Determine the [X, Y] coordinate at the center of the cell enclosing the given text.  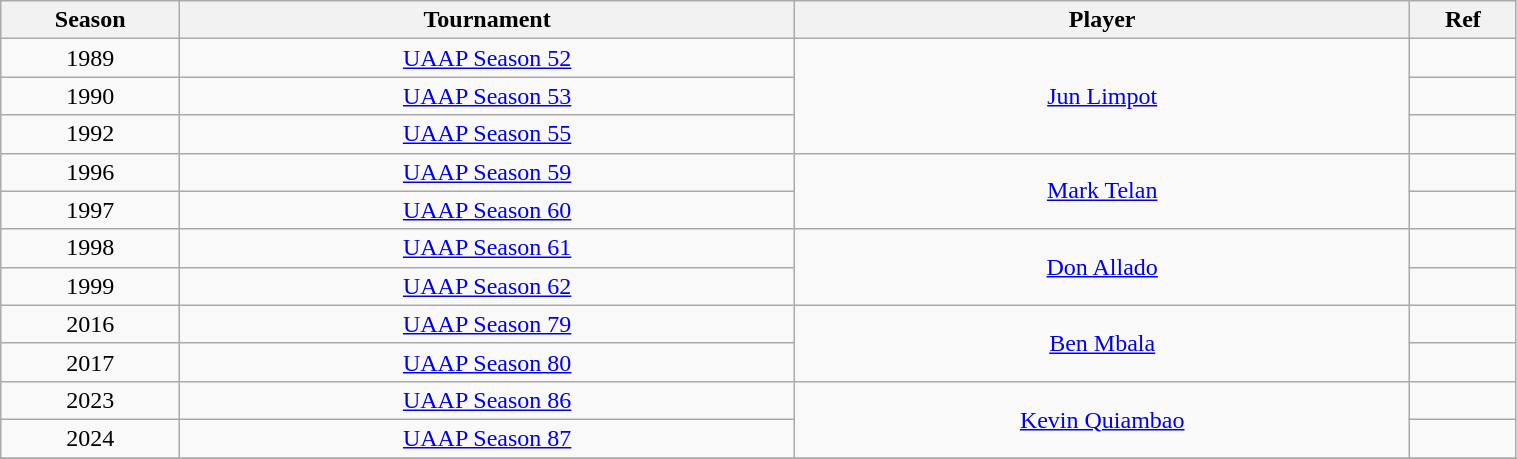
Player [1102, 20]
Tournament [488, 20]
UAAP Season 59 [488, 172]
UAAP Season 55 [488, 134]
Ref [1463, 20]
UAAP Season 62 [488, 286]
UAAP Season 60 [488, 210]
1996 [90, 172]
1997 [90, 210]
UAAP Season 86 [488, 400]
1992 [90, 134]
1989 [90, 58]
2017 [90, 362]
UAAP Season 52 [488, 58]
Jun Limpot [1102, 96]
UAAP Season 53 [488, 96]
Kevin Quiambao [1102, 419]
UAAP Season 80 [488, 362]
Season [90, 20]
UAAP Season 79 [488, 324]
1998 [90, 248]
1990 [90, 96]
2024 [90, 438]
UAAP Season 87 [488, 438]
Don Allado [1102, 267]
2016 [90, 324]
Mark Telan [1102, 191]
UAAP Season 61 [488, 248]
Ben Mbala [1102, 343]
1999 [90, 286]
2023 [90, 400]
